Pinpoint the cell where the given text exists, returning its [X, Y] midpoint coordinate. 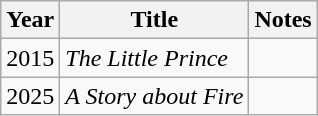
The Little Prince [154, 58]
2025 [30, 96]
2015 [30, 58]
Title [154, 20]
Notes [283, 20]
A Story about Fire [154, 96]
Year [30, 20]
